Detect which cell encompasses the target text, then output its (x, y) center coordinate. 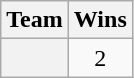
Wins (100, 20)
2 (100, 58)
Team (35, 20)
